Scan for the cell matching the given text and deliver its [x, y] coordinate at center. 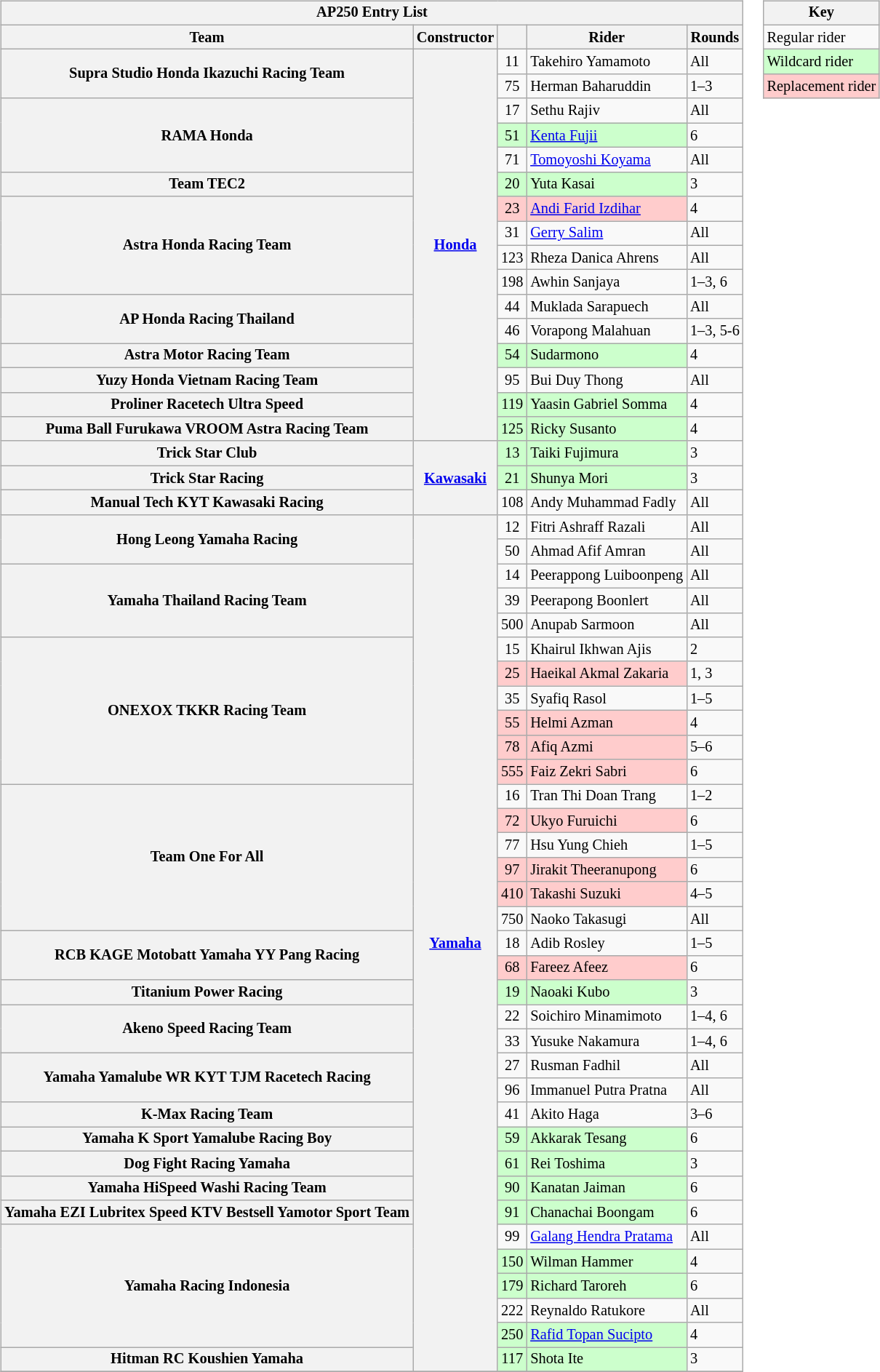
Afiq Azmi [607, 747]
Astra Honda Racing Team [207, 246]
Yusuke Nakamura [607, 1041]
Rider [607, 37]
Replacement rider [822, 87]
Ukyo Furuichi [607, 821]
Reynaldo Ratukore [607, 1310]
4–5 [715, 894]
16 [512, 797]
Yamaha HiSpeed Washi Racing Team [207, 1188]
RAMA Honda [207, 135]
222 [512, 1310]
33 [512, 1041]
AP Honda Racing Thailand [207, 319]
Tomoyoshi Koyama [607, 160]
91 [512, 1213]
Muklada Sarapuech [607, 307]
21 [512, 478]
39 [512, 600]
2 [715, 650]
Hsu Yung Chieh [607, 845]
250 [512, 1335]
41 [512, 1114]
Yamaha K Sport Yamalube Racing Boy [207, 1139]
Shunya Mori [607, 478]
90 [512, 1188]
27 [512, 1066]
12 [512, 527]
Rafid Topan Sucipto [607, 1335]
Hitman RC Koushien Yamaha [207, 1360]
Galang Hendra Pratama [607, 1237]
1–3, 6 [715, 282]
Shota Ite [607, 1360]
1–3, 5-6 [715, 331]
44 [512, 307]
61 [512, 1163]
Takashi Suzuki [607, 894]
179 [512, 1286]
198 [512, 282]
Team One For All [207, 858]
Takehiro Yamamoto [607, 62]
Wilman Hammer [607, 1261]
25 [512, 674]
35 [512, 698]
Immanuel Putra Pratna [607, 1090]
Naoko Takasugi [607, 919]
Kawasaki [455, 477]
1, 3 [715, 674]
410 [512, 894]
95 [512, 380]
18 [512, 944]
Yamaha Thailand Racing Team [207, 601]
Peerapong Boonlert [607, 600]
22 [512, 1017]
Sudarmono [607, 356]
15 [512, 650]
Akito Haga [607, 1114]
Helmi Azman [607, 723]
59 [512, 1139]
Taiki Fujimura [607, 453]
Vorapong Malahuan [607, 331]
500 [512, 625]
Supra Studio Honda Ikazuchi Racing Team [207, 74]
Constructor [455, 37]
54 [512, 356]
5–6 [715, 747]
Peerappong Luiboonpeng [607, 576]
96 [512, 1090]
Yamaha [455, 943]
Hong Leong Yamaha Racing [207, 538]
Rounds [715, 37]
Trick Star Racing [207, 478]
150 [512, 1261]
23 [512, 209]
Kenta Fujii [607, 135]
117 [512, 1360]
555 [512, 772]
Astra Motor Racing Team [207, 356]
125 [512, 429]
Trick Star Club [207, 453]
119 [512, 404]
Tran Thi Doan Trang [607, 797]
Key [822, 13]
Manual Tech KYT Kawasaki Racing [207, 503]
Faiz Zekri Sabri [607, 772]
1–2 [715, 797]
17 [512, 111]
AP250 Entry List [372, 13]
Rusman Fadhil [607, 1066]
123 [512, 258]
Akeno Speed Racing Team [207, 1029]
Yuzy Honda Vietnam Racing Team [207, 380]
Rheza Danica Ahrens [607, 258]
Andi Farid Izdihar [607, 209]
Herman Baharuddin [607, 87]
97 [512, 870]
14 [512, 576]
1–3 [715, 87]
Gerry Salim [607, 234]
ONEXOX TKKR Racing Team [207, 711]
Team [207, 37]
68 [512, 968]
Richard Taroreh [607, 1286]
Fitri Ashraff Razali [607, 527]
Sethu Rajiv [607, 111]
Fareez Afeez [607, 968]
99 [512, 1237]
Awhin Sanjaya [607, 282]
Kanatan Jaiman [607, 1188]
13 [512, 453]
Adib Rosley [607, 944]
108 [512, 503]
Proliner Racetech Ultra Speed [207, 404]
Wildcard rider [822, 62]
71 [512, 160]
75 [512, 87]
Soichiro Minamimoto [607, 1017]
46 [512, 331]
78 [512, 747]
Anupab Sarmoon [607, 625]
Chanachai Boongam [607, 1213]
Naoaki Kubo [607, 992]
Yuta Kasai [607, 184]
Yamaha Yamalube WR KYT TJM Racetech Racing [207, 1078]
19 [512, 992]
Bui Duy Thong [607, 380]
Team TEC2 [207, 184]
50 [512, 551]
31 [512, 234]
77 [512, 845]
750 [512, 919]
Khairul Ikhwan Ajis [607, 650]
Yaasin Gabriel Somma [607, 404]
Titanium Power Racing [207, 992]
Syafiq Rasol [607, 698]
Ricky Susanto [607, 429]
Jirakit Theeranupong [607, 870]
Ahmad Afif Amran [607, 551]
Akkarak Tesang [607, 1139]
Yamaha Racing Indonesia [207, 1285]
Haeikal Akmal Zakaria [607, 674]
RCB KAGE Motobatt Yamaha YY Pang Racing [207, 956]
Puma Ball Furukawa VROOM Astra Racing Team [207, 429]
Regular rider [822, 37]
11 [512, 62]
Yamaha EZI Lubritex Speed KTV Bestsell Yamotor Sport Team [207, 1213]
3–6 [715, 1114]
Rei Toshima [607, 1163]
K-Max Racing Team [207, 1114]
72 [512, 821]
Honda [455, 245]
51 [512, 135]
55 [512, 723]
20 [512, 184]
Dog Fight Racing Yamaha [207, 1163]
Andy Muhammad Fadly [607, 503]
